Extract the (x, y) coordinate from the center of the cell holding the provided text.  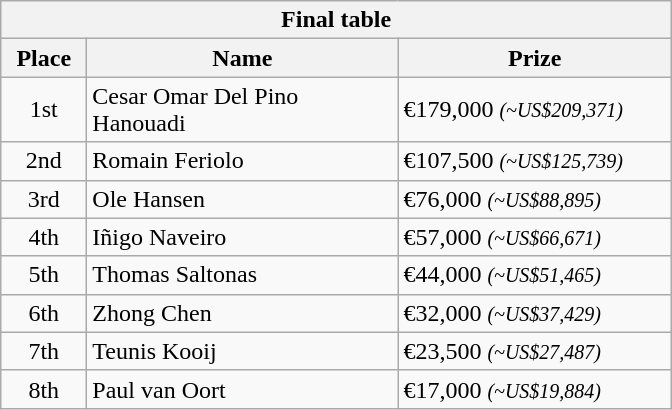
3rd (44, 199)
7th (44, 351)
€57,000 (~US$66,671) (535, 237)
Place (44, 58)
Ole Hansen (242, 199)
2nd (44, 161)
€179,000 (~US$209,371) (535, 110)
Zhong Chen (242, 313)
1st (44, 110)
Teunis Kooij (242, 351)
Final table (336, 20)
€107,500 (~US$125,739) (535, 161)
Name (242, 58)
Romain Feriolo (242, 161)
Iñigo Naveiro (242, 237)
4th (44, 237)
Thomas Saltonas (242, 275)
5th (44, 275)
8th (44, 389)
€76,000 (~US$88,895) (535, 199)
Prize (535, 58)
Paul van Oort (242, 389)
€44,000 (~US$51,465) (535, 275)
Cesar Omar Del Pino Hanouadi (242, 110)
€17,000 (~US$19,884) (535, 389)
€32,000 (~US$37,429) (535, 313)
€23,500 (~US$27,487) (535, 351)
6th (44, 313)
